Capture the cell that displays the provided text and extract its (x, y) central coordinate. 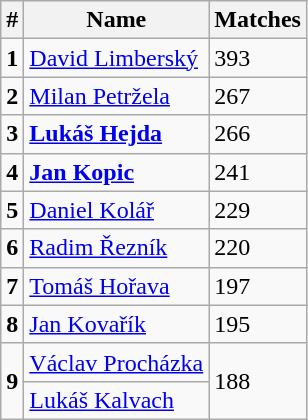
2 (12, 96)
229 (258, 210)
4 (12, 172)
195 (258, 324)
Radim Řezník (116, 248)
7 (12, 286)
266 (258, 134)
Tomáš Hořava (116, 286)
Jan Kopic (116, 172)
220 (258, 248)
8 (12, 324)
6 (12, 248)
# (12, 20)
Name (116, 20)
188 (258, 381)
David Limberský (116, 58)
3 (12, 134)
241 (258, 172)
197 (258, 286)
1 (12, 58)
9 (12, 381)
Lukáš Hejda (116, 134)
5 (12, 210)
Matches (258, 20)
267 (258, 96)
393 (258, 58)
Lukáš Kalvach (116, 400)
Václav Procházka (116, 362)
Daniel Kolář (116, 210)
Milan Petržela (116, 96)
Jan Kovařík (116, 324)
